Scan for the cell matching the given text and deliver its [x, y] coordinate at center. 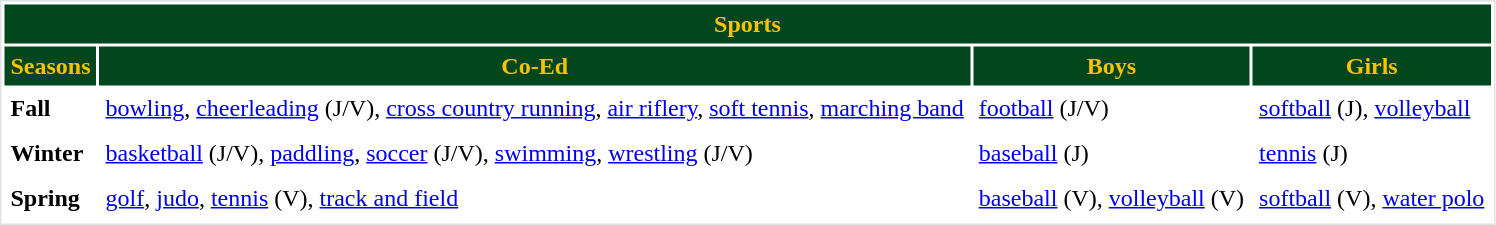
Sports [747, 24]
Winter [50, 154]
baseball (V), volleyball (V) [1112, 198]
Boys [1112, 66]
Fall [50, 108]
Co-Ed [535, 66]
softball (V), water polo [1372, 198]
softball (J), volleyball [1372, 108]
bowling, cheerleading (J/V), cross country running, air riflery, soft tennis, marching band [535, 108]
football (J/V) [1112, 108]
Seasons [50, 66]
basketball (J/V), paddling, soccer (J/V), swimming, wrestling (J/V) [535, 154]
golf, judo, tennis (V), track and field [535, 198]
Girls [1372, 66]
tennis (J) [1372, 154]
baseball (J) [1112, 154]
Spring [50, 198]
